Locate the cell with the specified text and output its [X, Y] center coordinate. 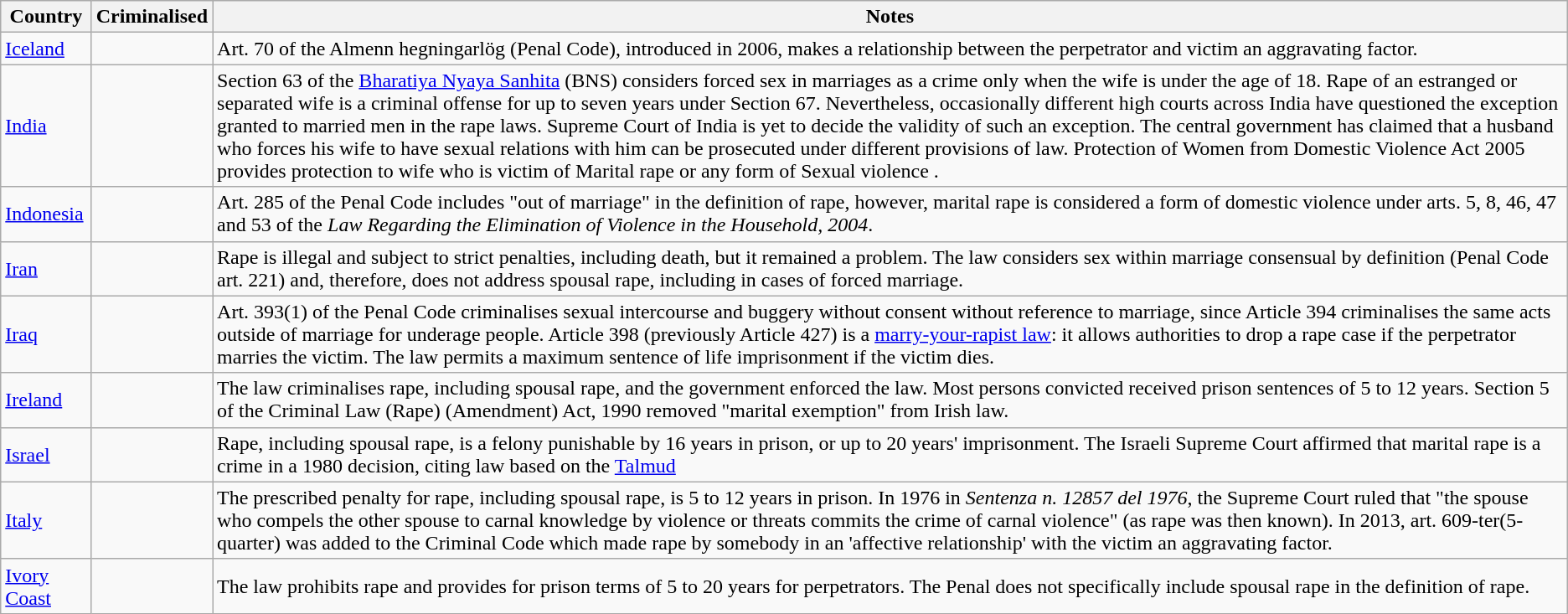
Notes [890, 17]
Israel [46, 454]
Indonesia [46, 214]
Italy [46, 520]
India [46, 126]
Iran [46, 268]
Art. 70 of the Almenn hegningarlög (Penal Code), introduced in 2006, makes a relationship between the perpetrator and victim an aggravating factor. [890, 49]
Ireland [46, 400]
Iraq [46, 334]
Ivory Coast [46, 586]
Iceland [46, 49]
Criminalised [152, 17]
Country [46, 17]
